For the text-containing cell, return its midpoint in [X, Y] coordinate format. 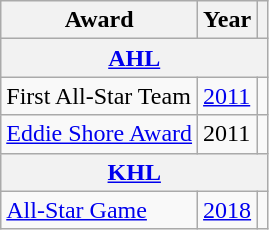
AHL [134, 58]
2018 [228, 210]
All-Star Game [100, 210]
Eddie Shore Award [100, 134]
Year [228, 20]
First All-Star Team [100, 96]
KHL [134, 172]
Award [100, 20]
